Scan for the cell matching the given text and deliver its [X, Y] coordinate at center. 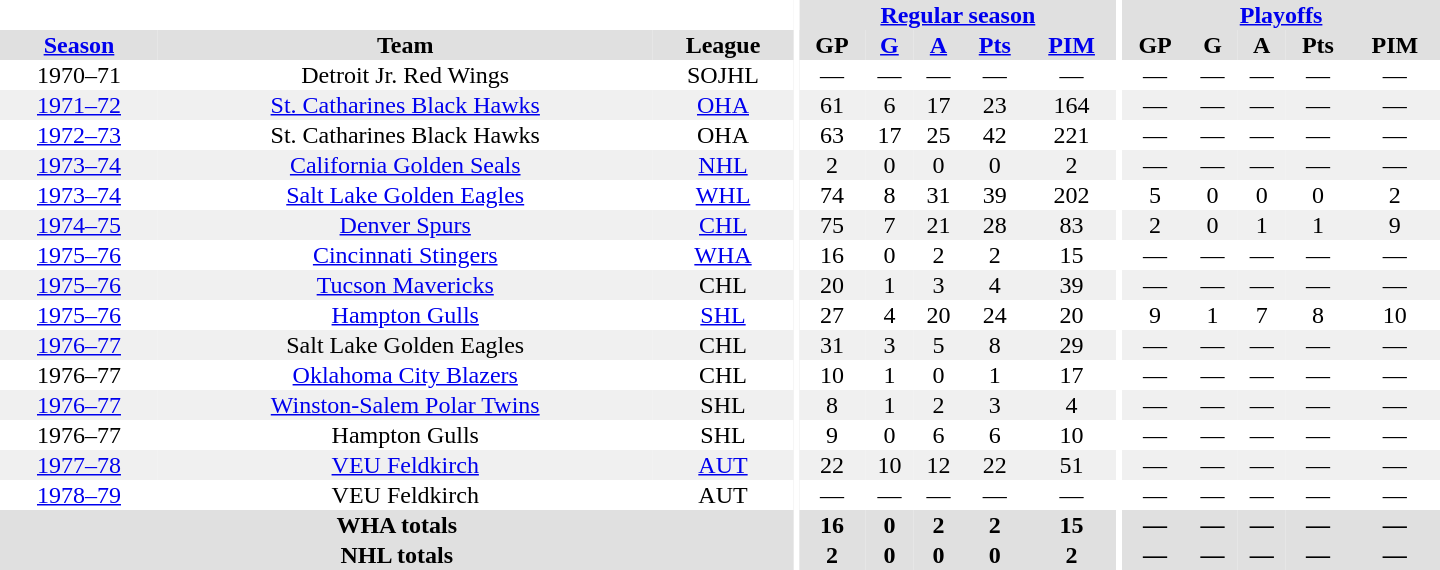
Regular season [958, 15]
164 [1072, 105]
1977–78 [79, 465]
24 [995, 315]
1970–71 [79, 75]
51 [1072, 465]
25 [938, 135]
27 [832, 315]
202 [1072, 195]
NHL totals [397, 555]
29 [1072, 345]
42 [995, 135]
Cincinnati Stingers [405, 255]
83 [1072, 225]
21 [938, 225]
WHA totals [397, 525]
1972–73 [79, 135]
63 [832, 135]
28 [995, 225]
Oklahoma City Blazers [405, 375]
NHL [722, 165]
League [722, 45]
SOJHL [722, 75]
75 [832, 225]
1974–75 [79, 225]
221 [1072, 135]
WHL [722, 195]
Winston-Salem Polar Twins [405, 405]
74 [832, 195]
Season [79, 45]
Tucson Mavericks [405, 285]
1978–79 [79, 495]
1971–72 [79, 105]
WHA [722, 255]
Denver Spurs [405, 225]
California Golden Seals [405, 165]
23 [995, 105]
12 [938, 465]
Detroit Jr. Red Wings [405, 75]
Playoffs [1281, 15]
61 [832, 105]
Team [405, 45]
